Detect which cell encompasses the target text, then output its (X, Y) center coordinate. 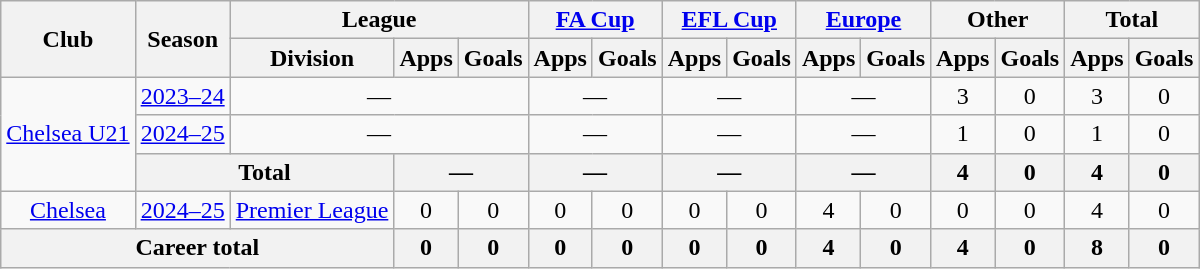
Chelsea U21 (68, 134)
League (379, 20)
Premier League (312, 210)
8 (1097, 248)
Other (998, 20)
Career total (198, 248)
Europe (863, 20)
Club (68, 39)
Season (182, 39)
Chelsea (68, 210)
Division (312, 58)
2023–24 (182, 96)
FA Cup (595, 20)
EFL Cup (729, 20)
